From the cell containing the given text, extract its center point as [x, y] coordinate. 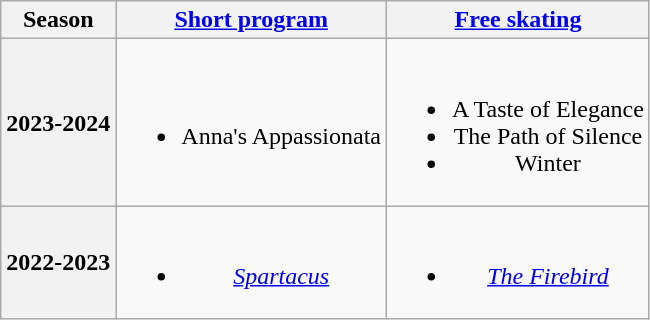
2022-2023 [58, 262]
Free skating [518, 20]
Spartacus [252, 262]
Short program [252, 20]
The Firebird [518, 262]
A Taste of EleganceThe Path of Silence Winter [518, 122]
2023-2024 [58, 122]
Season [58, 20]
Anna's Appassionata [252, 122]
